Return the (x, y) coordinate for the center point of the cell that contains the specified text.  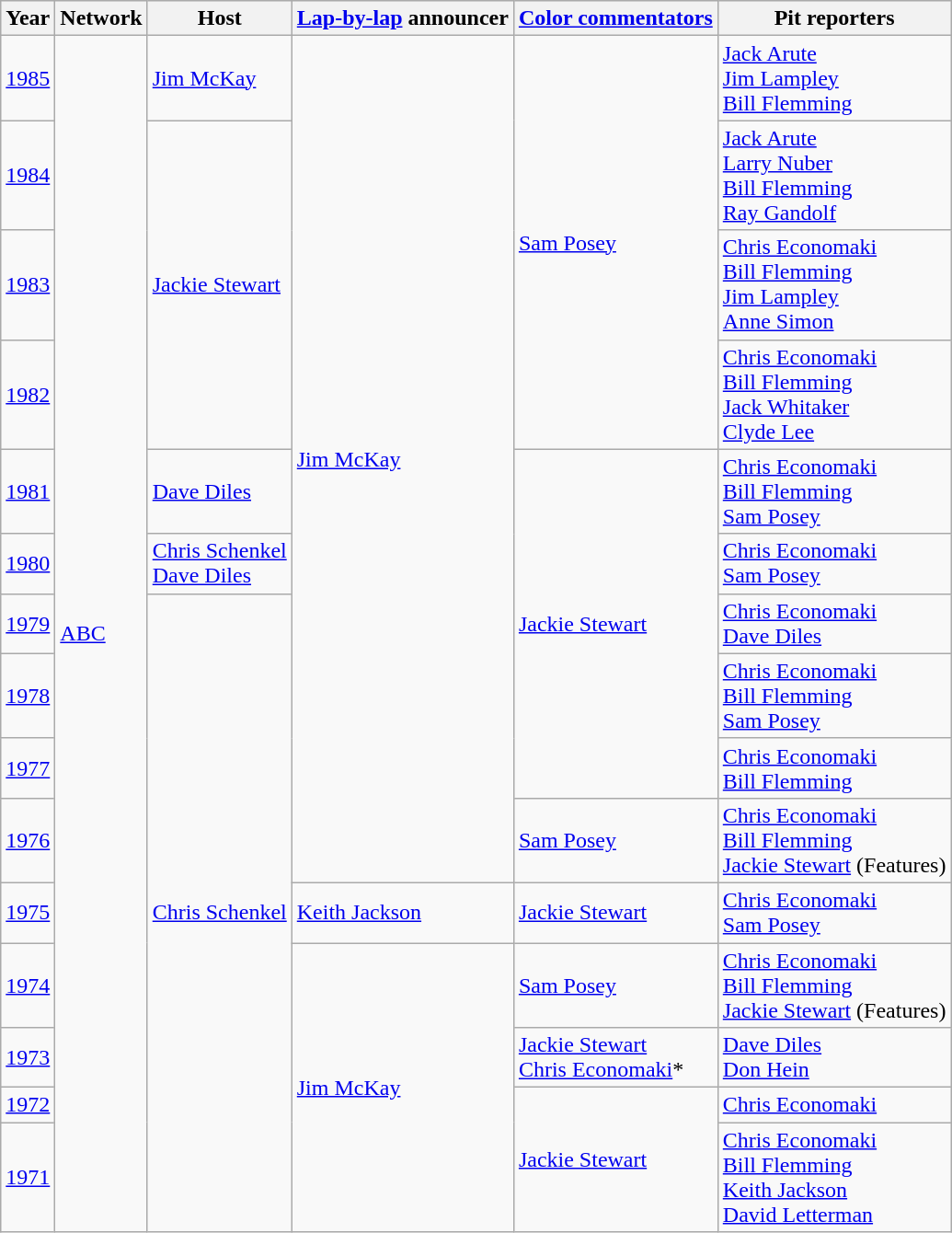
Jack AruteLarry NuberBill FlemmingRay Gandolf (834, 175)
1984 (28, 175)
Host (219, 18)
1975 (28, 913)
1981 (28, 491)
ABC (101, 634)
Pit reporters (834, 18)
Chris EconomakiBill FlemmingKeith JacksonDavid Letterman (834, 1178)
1977 (28, 767)
1974 (28, 985)
Lap-by-lap announcer (403, 18)
Color commentators (615, 18)
1971 (28, 1178)
Chris Schenkel (219, 913)
Dave DilesDon Hein (834, 1058)
1985 (28, 78)
1979 (28, 624)
Chris EconomakiBill FlemmingJim LampleyAnne Simon (834, 285)
1983 (28, 285)
Chris EconomakiBill FlemmingJack WhitakerClyde Lee (834, 394)
Keith Jackson (403, 913)
Network (101, 18)
1978 (28, 696)
1973 (28, 1058)
Chris SchenkelDave Diles (219, 563)
1980 (28, 563)
1972 (28, 1105)
1982 (28, 394)
Chris EconomakiBill Flemming (834, 767)
Chris EconomakiDave Diles (834, 624)
1976 (28, 840)
Year (28, 18)
Dave Diles (219, 491)
Jack AruteJim LampleyBill Flemming (834, 78)
Chris Economaki (834, 1105)
Jackie StewartChris Economaki* (615, 1058)
